Identify which cell holds the provided text, then report its [x, y] central coordinate. 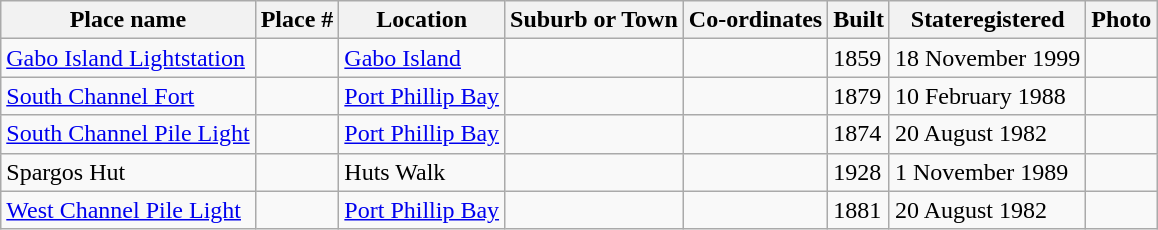
Place name [128, 20]
Spargos Hut [128, 172]
1 November 1989 [987, 172]
1879 [859, 96]
1928 [859, 172]
Built [859, 20]
Suburb or Town [594, 20]
Huts Walk [422, 172]
South Channel Fort [128, 96]
1859 [859, 58]
Stateregistered [987, 20]
Co-ordinates [755, 20]
Place # [297, 20]
10 February 1988 [987, 96]
West Channel Pile Light [128, 210]
South Channel Pile Light [128, 134]
Photo [1122, 20]
Location [422, 20]
Gabo Island [422, 58]
1874 [859, 134]
1881 [859, 210]
Gabo Island Lightstation [128, 58]
18 November 1999 [987, 58]
